Detect which cell encompasses the target text, then output its (X, Y) center coordinate. 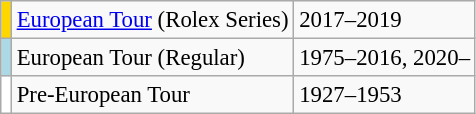
1927–1953 (384, 95)
European Tour (Regular) (152, 58)
1975–2016, 2020– (384, 58)
European Tour (Rolex Series) (152, 20)
Pre-European Tour (152, 95)
2017–2019 (384, 20)
